Scan for the cell matching the given text and deliver its (x, y) coordinate at center. 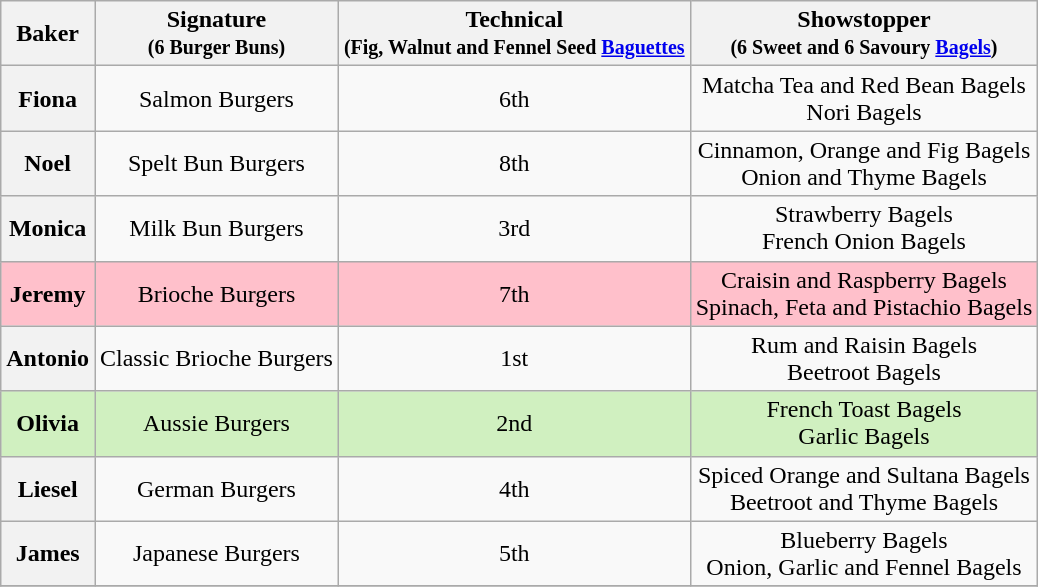
5th (514, 554)
German Burgers (216, 488)
Noel (48, 164)
Rum and Raisin BagelsBeetroot Bagels (864, 358)
8th (514, 164)
Baker (48, 34)
4th (514, 488)
1st (514, 358)
Japanese Burgers (216, 554)
Monica (48, 228)
3rd (514, 228)
Strawberry BagelsFrench Onion Bagels (864, 228)
Salmon Burgers (216, 98)
Classic Brioche Burgers (216, 358)
Cinnamon, Orange and Fig BagelsOnion and Thyme Bagels (864, 164)
French Toast BagelsGarlic Bagels (864, 424)
Aussie Burgers (216, 424)
7th (514, 294)
Milk Bun Burgers (216, 228)
Fiona (48, 98)
6th (514, 98)
Technical(Fig, Walnut and Fennel Seed Baguettes (514, 34)
James (48, 554)
Jeremy (48, 294)
Spiced Orange and Sultana BagelsBeetroot and Thyme Bagels (864, 488)
Craisin and Raspberry BagelsSpinach, Feta and Pistachio Bagels (864, 294)
Olivia (48, 424)
Liesel (48, 488)
2nd (514, 424)
Blueberry BagelsOnion, Garlic and Fennel Bagels (864, 554)
Signature(6 Burger Buns) (216, 34)
Showstopper(6 Sweet and 6 Savoury Bagels) (864, 34)
Matcha Tea and Red Bean BagelsNori Bagels (864, 98)
Antonio (48, 358)
Brioche Burgers (216, 294)
Spelt Bun Burgers (216, 164)
